Determine the (X, Y) coordinate at the center of the cell enclosing the given text.  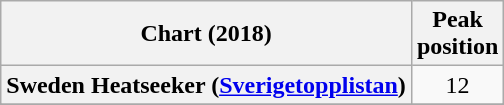
Peakposition (457, 34)
Chart (2018) (206, 34)
Sweden Heatseeker (Sverigetopplistan) (206, 85)
12 (457, 85)
